Scan for the cell matching the given text and deliver its [x, y] coordinate at center. 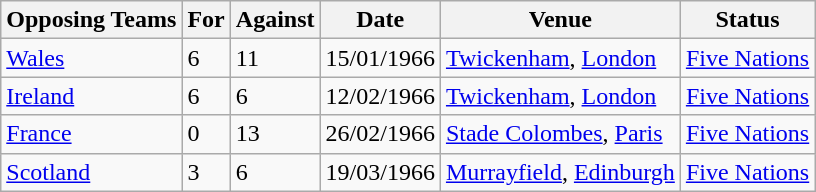
26/02/1966 [380, 134]
Venue [560, 20]
13 [275, 134]
For [206, 20]
12/02/1966 [380, 96]
0 [206, 134]
11 [275, 58]
Ireland [92, 96]
Stade Colombes, Paris [560, 134]
Against [275, 20]
Date [380, 20]
Scotland [92, 172]
Murrayfield, Edinburgh [560, 172]
France [92, 134]
Status [747, 20]
3 [206, 172]
Wales [92, 58]
Opposing Teams [92, 20]
15/01/1966 [380, 58]
19/03/1966 [380, 172]
